For the text-containing cell, return its midpoint in [X, Y] coordinate format. 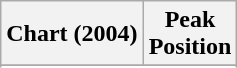
PeakPosition [190, 34]
Chart (2004) [72, 34]
